Return the [X, Y] coordinate for the center point of the cell that contains the specified text.  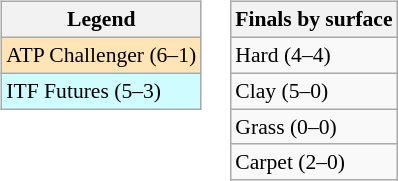
Hard (4–4) [314, 55]
ITF Futures (5–3) [101, 91]
Carpet (2–0) [314, 162]
Grass (0–0) [314, 127]
Clay (5–0) [314, 91]
Finals by surface [314, 20]
Legend [101, 20]
ATP Challenger (6–1) [101, 55]
